Detect which cell encompasses the target text, then output its (X, Y) center coordinate. 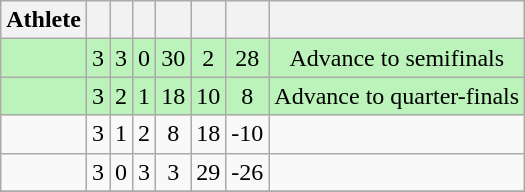
Advance to quarter-finals (397, 96)
29 (208, 172)
Athlete (44, 20)
10 (208, 96)
-10 (248, 134)
-26 (248, 172)
30 (174, 58)
Advance to semifinals (397, 58)
28 (248, 58)
